Provide the (X, Y) coordinate of the cell's center where the given text is located.  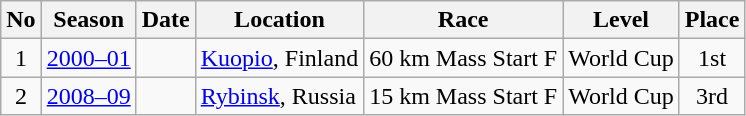
Place (712, 20)
Season (88, 20)
15 km Mass Start F (464, 96)
1st (712, 58)
Date (166, 20)
Race (464, 20)
Level (621, 20)
Location (279, 20)
3rd (712, 96)
Rybinsk, Russia (279, 96)
1 (21, 58)
Kuopio, Finland (279, 58)
2008–09 (88, 96)
60 km Mass Start F (464, 58)
2000–01 (88, 58)
No (21, 20)
2 (21, 96)
